Output the (X, Y) coordinate of the center of the cell containing the given text.  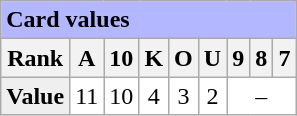
– (262, 96)
9 (238, 58)
A (87, 58)
Value (36, 96)
O (184, 58)
Rank (36, 58)
Card values (148, 20)
3 (184, 96)
2 (212, 96)
U (212, 58)
4 (154, 96)
11 (87, 96)
8 (262, 58)
7 (284, 58)
K (154, 58)
